Find where the given text appears and provide that cell's center as [x, y] coordinate. 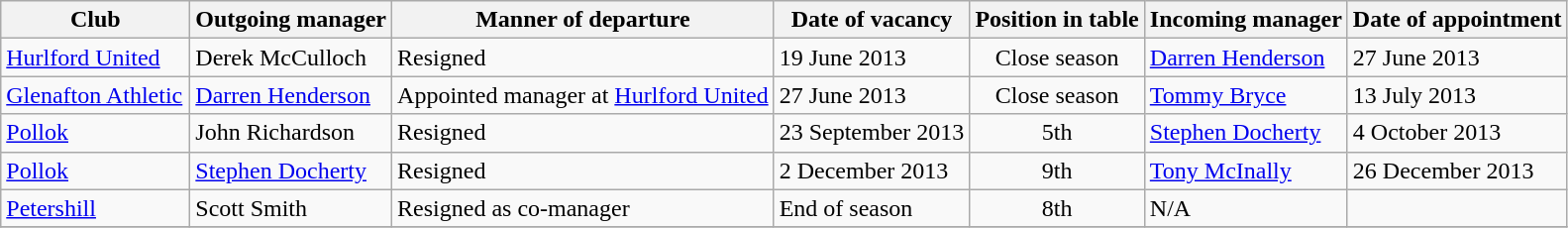
Club [95, 20]
Position in table [1057, 20]
Scott Smith [291, 208]
Resigned as co-manager [583, 208]
Petershill [95, 208]
Derek McCulloch [291, 57]
Appointed manager at Hurlford United [583, 95]
5th [1057, 133]
8th [1057, 208]
Incoming manager [1246, 20]
Outgoing manager [291, 20]
N/A [1246, 208]
9th [1057, 171]
Manner of departure [583, 20]
13 July 2013 [1457, 95]
2 December 2013 [872, 171]
Date of appointment [1457, 20]
23 September 2013 [872, 133]
Tommy Bryce [1246, 95]
Hurlford United [95, 57]
John Richardson [291, 133]
Glenafton Athletic [95, 95]
Tony McInally [1246, 171]
19 June 2013 [872, 57]
Date of vacancy [872, 20]
4 October 2013 [1457, 133]
End of season [872, 208]
26 December 2013 [1457, 171]
